For the text-containing cell, return its midpoint in (X, Y) coordinate format. 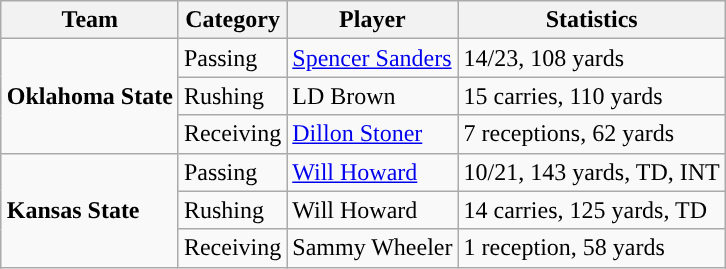
LD Brown (372, 96)
Dillon Stoner (372, 134)
Player (372, 20)
Category (232, 20)
Oklahoma State (90, 96)
Spencer Sanders (372, 58)
10/21, 143 yards, TD, INT (592, 172)
1 reception, 58 yards (592, 248)
Kansas State (90, 210)
Team (90, 20)
Sammy Wheeler (372, 248)
14 carries, 125 yards, TD (592, 210)
7 receptions, 62 yards (592, 134)
14/23, 108 yards (592, 58)
Statistics (592, 20)
15 carries, 110 yards (592, 96)
